Locate the cell with the specified text and output its (x, y) center coordinate. 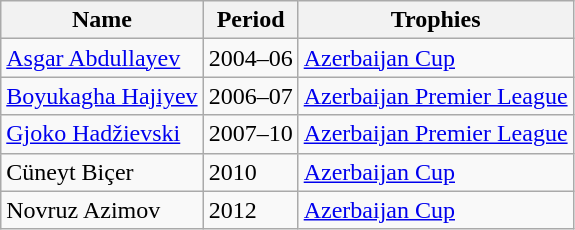
Asgar Abdullayev (102, 58)
Novruz Azimov (102, 210)
Name (102, 20)
Cüneyt Biçer (102, 172)
2006–07 (250, 96)
Trophies (436, 20)
2012 (250, 210)
Period (250, 20)
Gjoko Hadžievski (102, 134)
2004–06 (250, 58)
2007–10 (250, 134)
2010 (250, 172)
Boyukagha Hajiyev (102, 96)
